For the text-containing cell, return its midpoint in [X, Y] coordinate format. 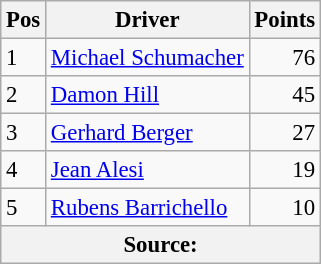
2 [24, 95]
Damon Hill [148, 95]
Jean Alesi [148, 170]
10 [284, 208]
76 [284, 58]
5 [24, 208]
1 [24, 58]
27 [284, 133]
Driver [148, 20]
3 [24, 133]
Gerhard Berger [148, 133]
4 [24, 170]
Rubens Barrichello [148, 208]
19 [284, 170]
Points [284, 20]
45 [284, 95]
Pos [24, 20]
Michael Schumacher [148, 58]
Source: [161, 245]
